Provide the [X, Y] coordinate of the cell's center where the given text is located.  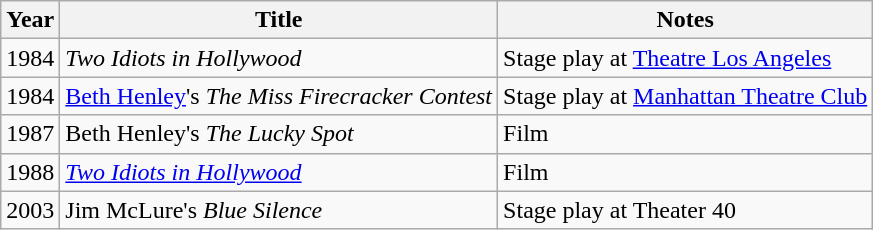
Title [279, 20]
Jim McLure's Blue Silence [279, 210]
Stage play at Theater 40 [686, 210]
1988 [30, 172]
1987 [30, 134]
Stage play at Theatre Los Angeles [686, 58]
Stage play at Manhattan Theatre Club [686, 96]
Beth Henley's The Miss Firecracker Contest [279, 96]
Year [30, 20]
Notes [686, 20]
Beth Henley's The Lucky Spot [279, 134]
2003 [30, 210]
